Provide the [x, y] coordinate of the cell's center where the given text is located.  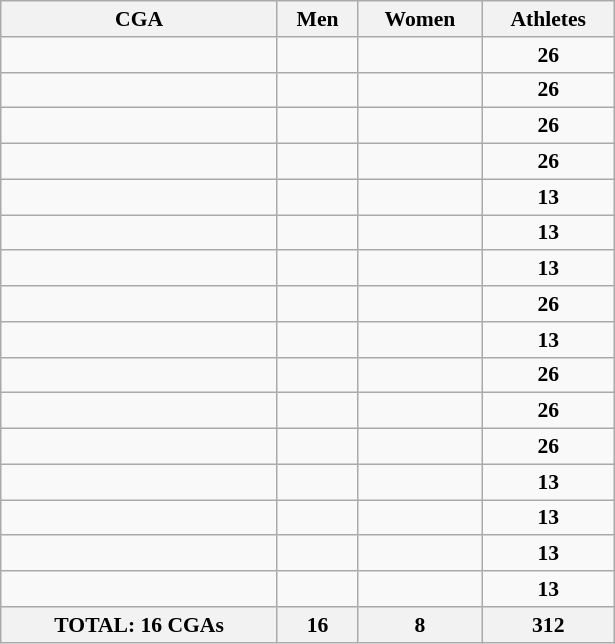
Men [317, 19]
Women [420, 19]
8 [420, 625]
CGA [140, 19]
Athletes [548, 19]
312 [548, 625]
16 [317, 625]
TOTAL: 16 CGAs [140, 625]
